Scan for the cell matching the given text and deliver its [X, Y] coordinate at center. 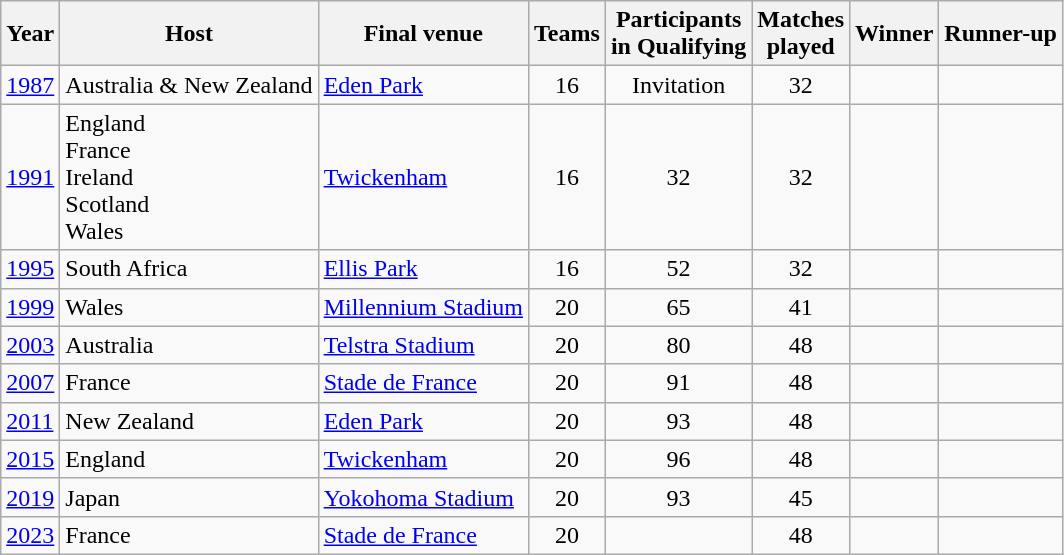
Wales [189, 307]
41 [801, 307]
Teams [568, 34]
2007 [30, 383]
Japan [189, 497]
Millennium Stadium [423, 307]
91 [678, 383]
2011 [30, 421]
2023 [30, 535]
Host [189, 34]
Australia [189, 345]
1991 [30, 177]
Participantsin Qualifying [678, 34]
1999 [30, 307]
Telstra Stadium [423, 345]
96 [678, 459]
52 [678, 269]
2019 [30, 497]
South Africa [189, 269]
New Zealand [189, 421]
Australia & New Zealand [189, 85]
Invitation [678, 85]
Year [30, 34]
Winner [894, 34]
2003 [30, 345]
Yokohoma Stadium [423, 497]
1987 [30, 85]
Matches played [801, 34]
80 [678, 345]
65 [678, 307]
Runner-up [1001, 34]
England [189, 459]
EnglandFranceIrelandScotlandWales [189, 177]
1995 [30, 269]
45 [801, 497]
Ellis Park [423, 269]
2015 [30, 459]
Final venue [423, 34]
